Identify which cell holds the provided text, then report its [X, Y] central coordinate. 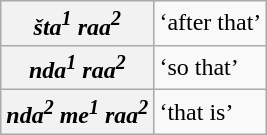
nda2 me1 raa2 [78, 112]
šta1 raa2 [78, 24]
‘after that’ [210, 24]
‘that is’ [210, 112]
‘so that’ [210, 68]
nda1 raa2 [78, 68]
